Output the (x, y) coordinate of the center of the cell containing the given text.  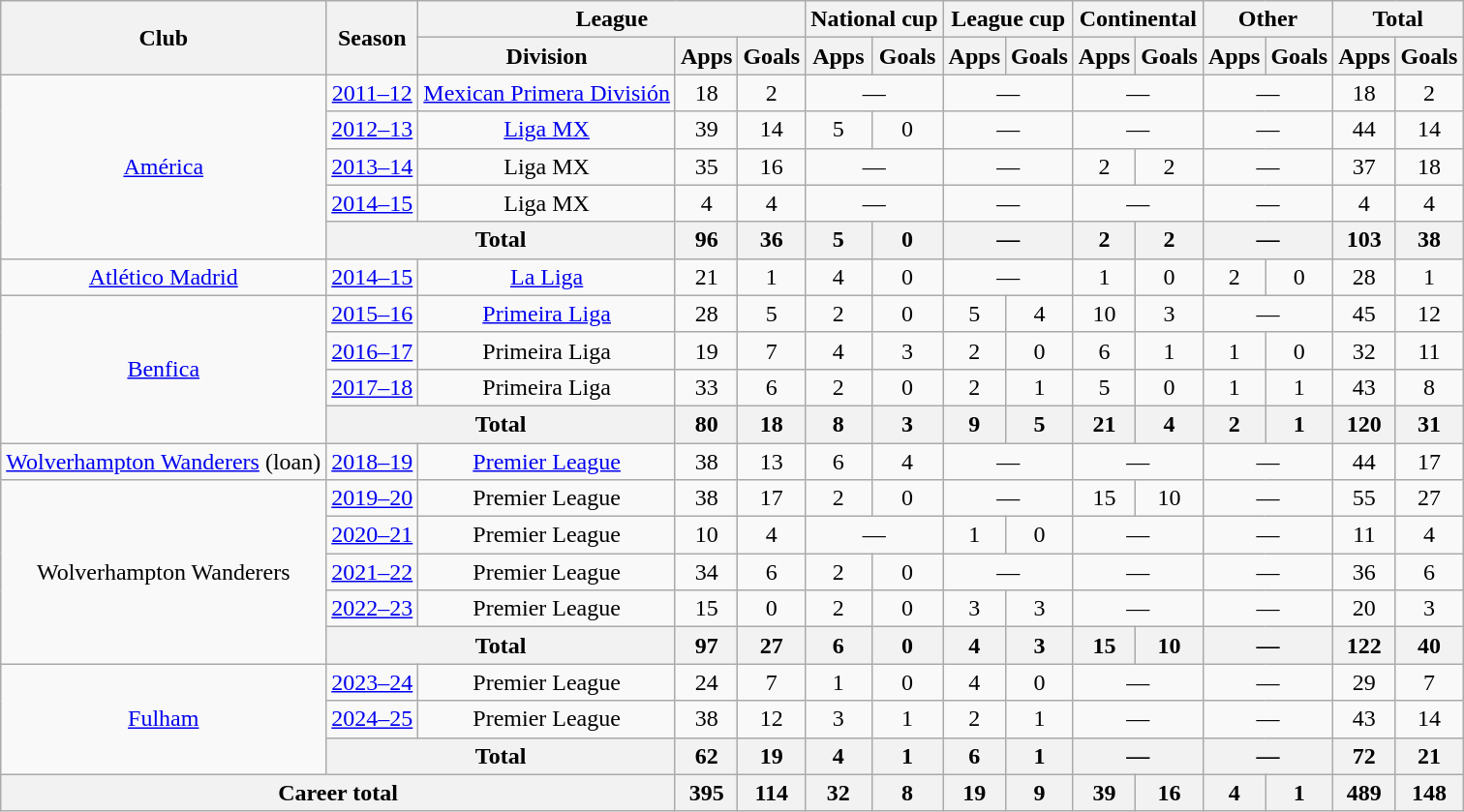
2021–22 (372, 572)
55 (1364, 498)
34 (706, 572)
2018–19 (372, 462)
Club (164, 38)
80 (706, 424)
62 (706, 756)
Wolverhampton Wanderers (164, 572)
National cup (874, 19)
Season (372, 38)
489 (1364, 793)
2020–21 (372, 535)
45 (1364, 314)
League (612, 19)
148 (1429, 793)
35 (706, 166)
31 (1429, 424)
72 (1364, 756)
2019–20 (372, 498)
La Liga (547, 277)
120 (1364, 424)
33 (706, 387)
96 (706, 240)
2024–25 (372, 719)
League cup (1008, 19)
395 (706, 793)
122 (1364, 646)
Continental (1138, 19)
2012–13 (372, 130)
América (164, 166)
13 (772, 462)
Wolverhampton Wanderers (loan) (164, 462)
2022–23 (372, 609)
2017–18 (372, 387)
Other (1267, 19)
2013–14 (372, 166)
Mexican Primera División (547, 93)
24 (706, 682)
2015–16 (372, 314)
2016–17 (372, 350)
Atlético Madrid (164, 277)
Career total (339, 793)
Benfica (164, 369)
40 (1429, 646)
Division (547, 56)
2011–12 (372, 93)
103 (1364, 240)
2023–24 (372, 682)
20 (1364, 609)
37 (1364, 166)
29 (1364, 682)
Fulham (164, 719)
114 (772, 793)
97 (706, 646)
